Output the (X, Y) coordinate of the center of the cell containing the given text.  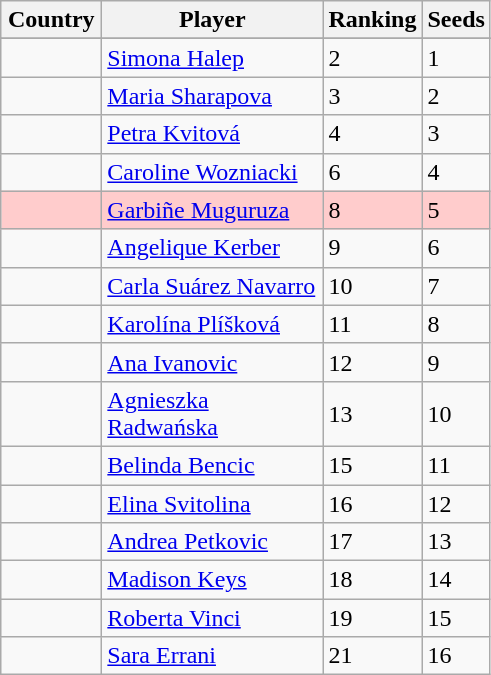
Roberta Vinci (212, 618)
Ranking (372, 20)
Petra Kvitová (212, 134)
Carla Suárez Navarro (212, 286)
Seeds (456, 20)
5 (456, 210)
Andrea Petkovic (212, 542)
Ana Ivanovic (212, 362)
Angelique Kerber (212, 248)
Madison Keys (212, 580)
Belinda Bencic (212, 465)
18 (372, 580)
Sara Errani (212, 656)
7 (456, 286)
1 (456, 58)
19 (372, 618)
Karolína Plíšková (212, 324)
Country (52, 20)
Caroline Wozniacki (212, 172)
Simona Halep (212, 58)
Maria Sharapova (212, 96)
Player (212, 20)
Agnieszka Radwańska (212, 414)
14 (456, 580)
21 (372, 656)
Elina Svitolina (212, 503)
Garbiñe Muguruza (212, 210)
17 (372, 542)
